Identify which cell holds the provided text, then report its (x, y) central coordinate. 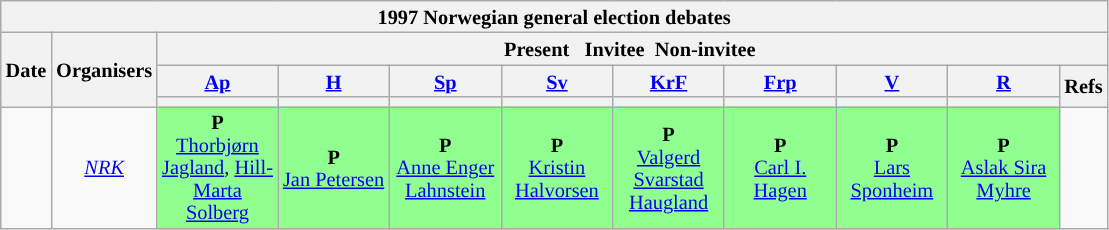
1997 Norwegian general election debates (554, 16)
Date (26, 69)
KrF (669, 81)
PCarl I. Hagen (780, 167)
V (892, 81)
PKristin Halvorsen (557, 167)
Organisers (104, 69)
H (334, 81)
PAnne Enger Lahnstein (445, 167)
Sv (557, 81)
NRK (104, 167)
PValgerd Svarstad Haugland (669, 167)
Sp (445, 81)
PJan Petersen (334, 167)
Refs (1083, 86)
R (1004, 81)
Present Invitee Non-invitee (632, 48)
Frp (780, 81)
Ap (218, 81)
PAslak Sira Myhre (1004, 167)
PLars Sponheim (892, 167)
PThorbjørn Jagland, Hill-Marta Solberg (218, 167)
